Return [X, Y] of the center of cell containing provided text 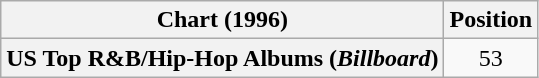
Position [491, 20]
US Top R&B/Hip-Hop Albums (Billboard) [222, 58]
53 [491, 58]
Chart (1996) [222, 20]
